Return the [x, y] coordinate for the center point of the cell that contains the specified text.  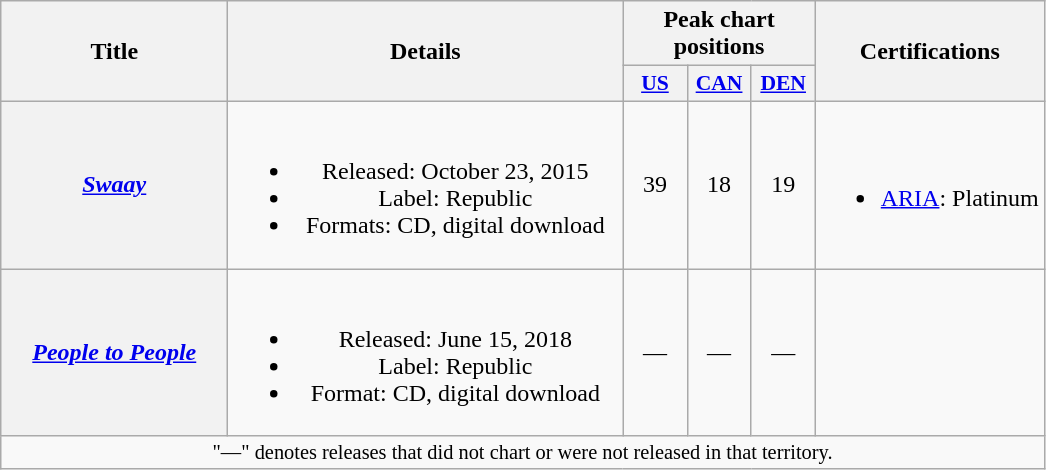
19 [783, 184]
Released: October 23, 2015Label: RepublicFormats: CD, digital download [426, 184]
Title [114, 52]
Details [426, 52]
Certifications [930, 52]
Released: June 15, 2018Label: RepublicFormat: CD, digital download [426, 352]
Peak chartpositions [719, 34]
Swaay [114, 184]
CAN [719, 84]
US [655, 84]
DEN [783, 84]
18 [719, 184]
ARIA: Platinum [930, 184]
People to People [114, 352]
"—" denotes releases that did not chart or were not released in that territory. [523, 453]
39 [655, 184]
